Extract the [X, Y] coordinate from the center of the cell holding the provided text.  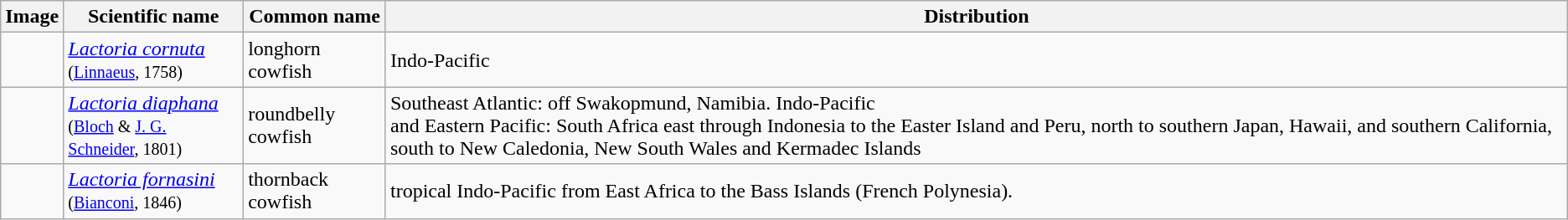
tropical Indo-Pacific from East Africa to the Bass Islands (French Polynesia). [977, 191]
Lactoria diaphana(Bloch & J. G. Schneider, 1801) [154, 125]
roundbelly cowfish [315, 125]
Distribution [977, 17]
Common name [315, 17]
Lactoria cornuta(Linnaeus, 1758) [154, 60]
Image [32, 17]
longhorn cowfish [315, 60]
Lactoria fornasini(Bianconi, 1846) [154, 191]
Scientific name [154, 17]
Indo-Pacific [977, 60]
thornback cowfish [315, 191]
